Locate the cell with the specified text and output its (x, y) center coordinate. 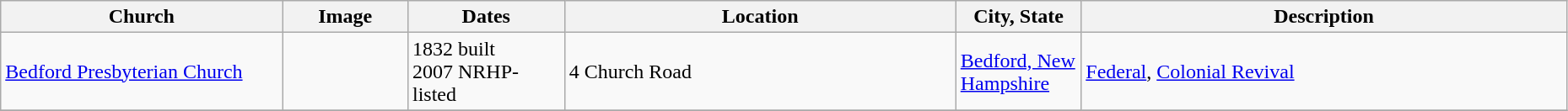
4 Church Road (760, 71)
Location (760, 17)
1832 built2007 NRHP-listed (486, 71)
Federal, Colonial Revival (1324, 71)
City, State (1019, 17)
Bedford, New Hampshire (1019, 71)
Church (142, 17)
Dates (486, 17)
Image (346, 17)
Description (1324, 17)
Bedford Presbyterian Church (142, 71)
